Extract the [x, y] coordinate from the center of the cell holding the provided text.  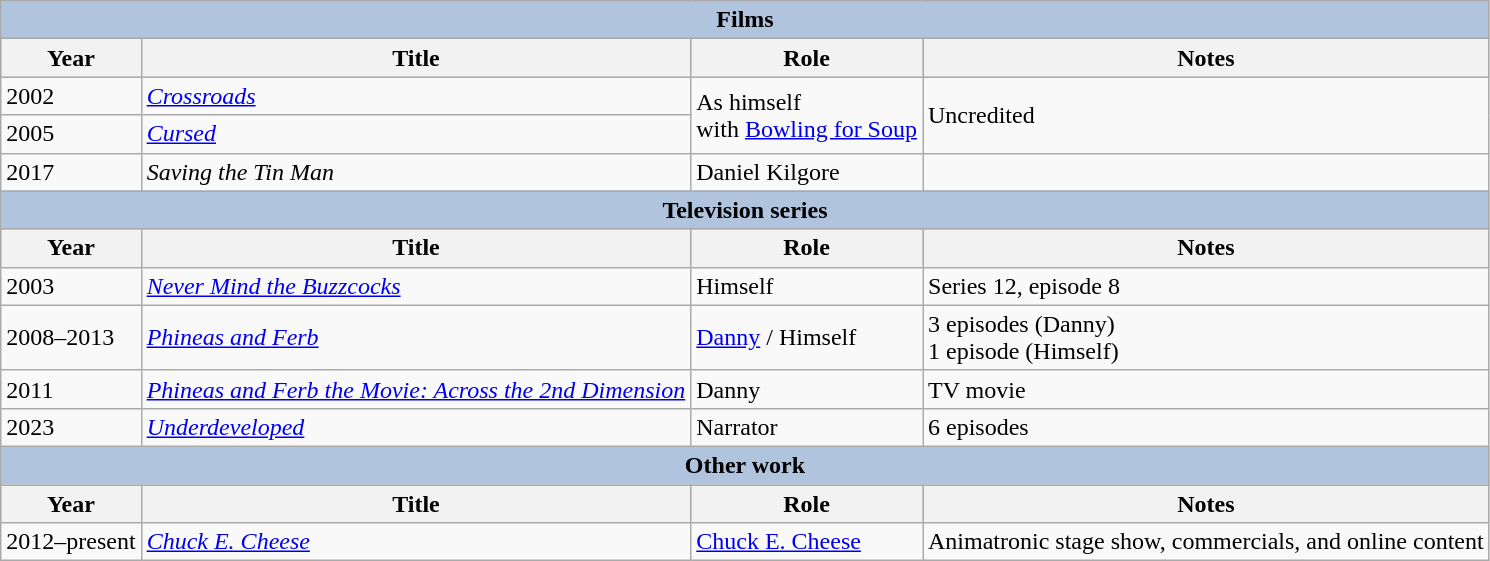
As himselfwith Bowling for Soup [807, 115]
Cursed [416, 134]
Phineas and Ferb the Movie: Across the 2nd Dimension [416, 389]
Series 12, episode 8 [1206, 286]
3 episodes (Danny)1 episode (Himself) [1206, 338]
2005 [71, 134]
Television series [745, 210]
Other work [745, 465]
Underdeveloped [416, 427]
Danny [807, 389]
Phineas and Ferb [416, 338]
Narrator [807, 427]
2002 [71, 96]
6 episodes [1206, 427]
TV movie [1206, 389]
Crossroads [416, 96]
Daniel Kilgore [807, 172]
2017 [71, 172]
2003 [71, 286]
Saving the Tin Man [416, 172]
2023 [71, 427]
Danny / Himself [807, 338]
2011 [71, 389]
Never Mind the Buzzcocks [416, 286]
Himself [807, 286]
Films [745, 20]
Animatronic stage show, commercials, and online content [1206, 542]
2012–present [71, 542]
Uncredited [1206, 115]
2008–2013 [71, 338]
